From the cell containing the given text, extract its center point as (x, y) coordinate. 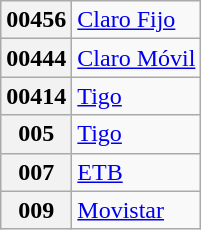
Claro Fijo (136, 20)
ETB (136, 172)
00414 (36, 96)
00444 (36, 58)
005 (36, 134)
00456 (36, 20)
007 (36, 172)
009 (36, 210)
Claro Móvil (136, 58)
Movistar (136, 210)
